Return the (x, y) coordinate for the center point of the cell that contains the specified text.  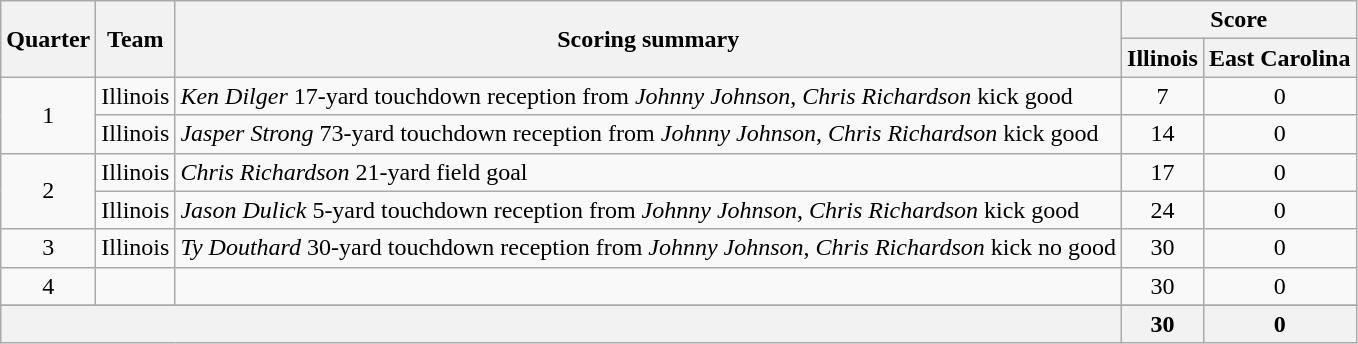
17 (1163, 172)
East Carolina (1280, 58)
Scoring summary (648, 39)
4 (48, 286)
1 (48, 115)
14 (1163, 134)
Chris Richardson 21-yard field goal (648, 172)
Jasper Strong 73-yard touchdown reception from Johnny Johnson, Chris Richardson kick good (648, 134)
7 (1163, 96)
Jason Dulick 5-yard touchdown reception from Johnny Johnson, Chris Richardson kick good (648, 210)
Score (1239, 20)
2 (48, 191)
Quarter (48, 39)
Ty Douthard 30-yard touchdown reception from Johnny Johnson, Chris Richardson kick no good (648, 248)
Ken Dilger 17-yard touchdown reception from Johnny Johnson, Chris Richardson kick good (648, 96)
Team (136, 39)
24 (1163, 210)
3 (48, 248)
